Provide the [X, Y] coordinate of the cell's center where the given text is located.  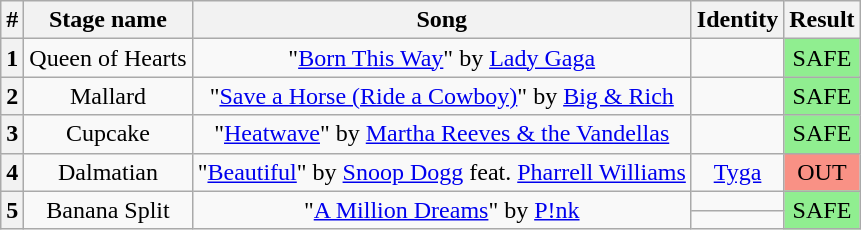
"A Million Dreams" by P!nk [442, 210]
"Born This Way" by Lady Gaga [442, 58]
OUT [822, 172]
Queen of Hearts [108, 58]
Identity [737, 20]
Cupcake [108, 134]
Song [442, 20]
2 [12, 96]
1 [12, 58]
"Beautiful" by Snoop Dogg feat. Pharrell Williams [442, 172]
4 [12, 172]
5 [12, 210]
Mallard [108, 96]
"Heatwave" by Martha Reeves & the Vandellas [442, 134]
"Save a Horse (Ride a Cowboy)" by Big & Rich [442, 96]
Stage name [108, 20]
# [12, 20]
Tyga [737, 172]
Result [822, 20]
Banana Split [108, 210]
Dalmatian [108, 172]
3 [12, 134]
